From the cell containing the given text, extract its center point as [x, y] coordinate. 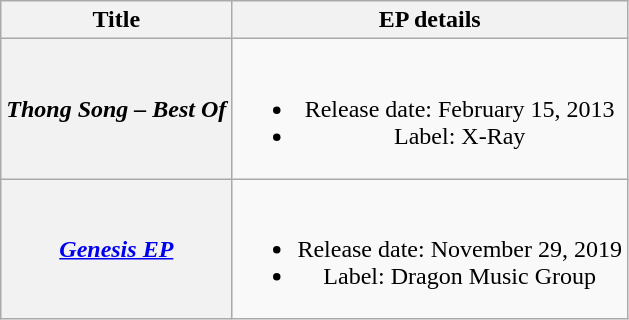
Release date: November 29, 2019Label: Dragon Music Group [430, 249]
Thong Song – Best Of [116, 109]
Genesis EP [116, 249]
Title [116, 20]
EP details [430, 20]
Release date: February 15, 2013Label: X-Ray [430, 109]
